For the text-containing cell, return its midpoint in [X, Y] coordinate format. 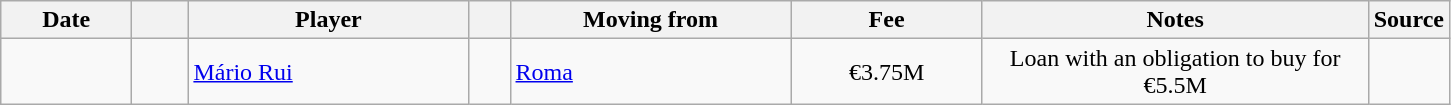
Player [328, 20]
Notes [1175, 20]
Fee [886, 20]
Moving from [650, 20]
Roma [650, 72]
Loan with an obligation to buy for €5.5M [1175, 72]
Mário Rui [328, 72]
Date [66, 20]
€3.75M [886, 72]
Source [1408, 20]
